Pinpoint the cell where the given text exists, returning its [x, y] midpoint coordinate. 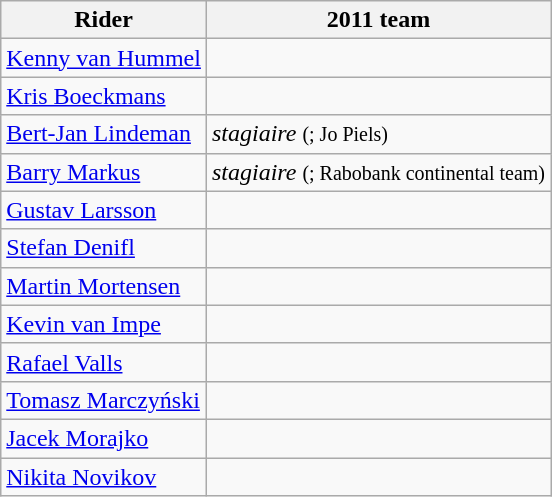
Bert-Jan Lindeman [104, 134]
stagiaire (; Rabobank continental team) [378, 172]
Kevin van Impe [104, 324]
Rider [104, 20]
Gustav Larsson [104, 210]
Tomasz Marczyński [104, 400]
Kenny van Hummel [104, 58]
2011 team [378, 20]
Martin Mortensen [104, 286]
Rafael Valls [104, 362]
Jacek Morajko [104, 438]
Barry Markus [104, 172]
Nikita Novikov [104, 477]
Kris Boeckmans [104, 96]
Stefan Denifl [104, 248]
stagiaire (; Jo Piels) [378, 134]
